Pinpoint the cell where the given text exists, returning its (x, y) midpoint coordinate. 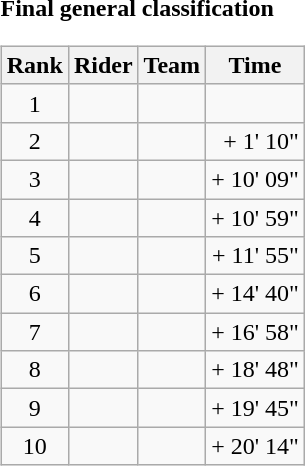
+ 1' 10" (256, 141)
7 (34, 332)
+ 11' 55" (256, 256)
9 (34, 408)
8 (34, 370)
+ 14' 40" (256, 294)
Time (256, 65)
+ 10' 59" (256, 217)
1 (34, 103)
Rider (103, 65)
+ 20' 14" (256, 446)
4 (34, 217)
+ 10' 09" (256, 179)
Rank (34, 65)
+ 19' 45" (256, 408)
+ 18' 48" (256, 370)
2 (34, 141)
10 (34, 446)
3 (34, 179)
5 (34, 256)
Team (172, 65)
+ 16' 58" (256, 332)
6 (34, 294)
